Return the [X, Y] coordinate for the center point of the cell that contains the specified text.  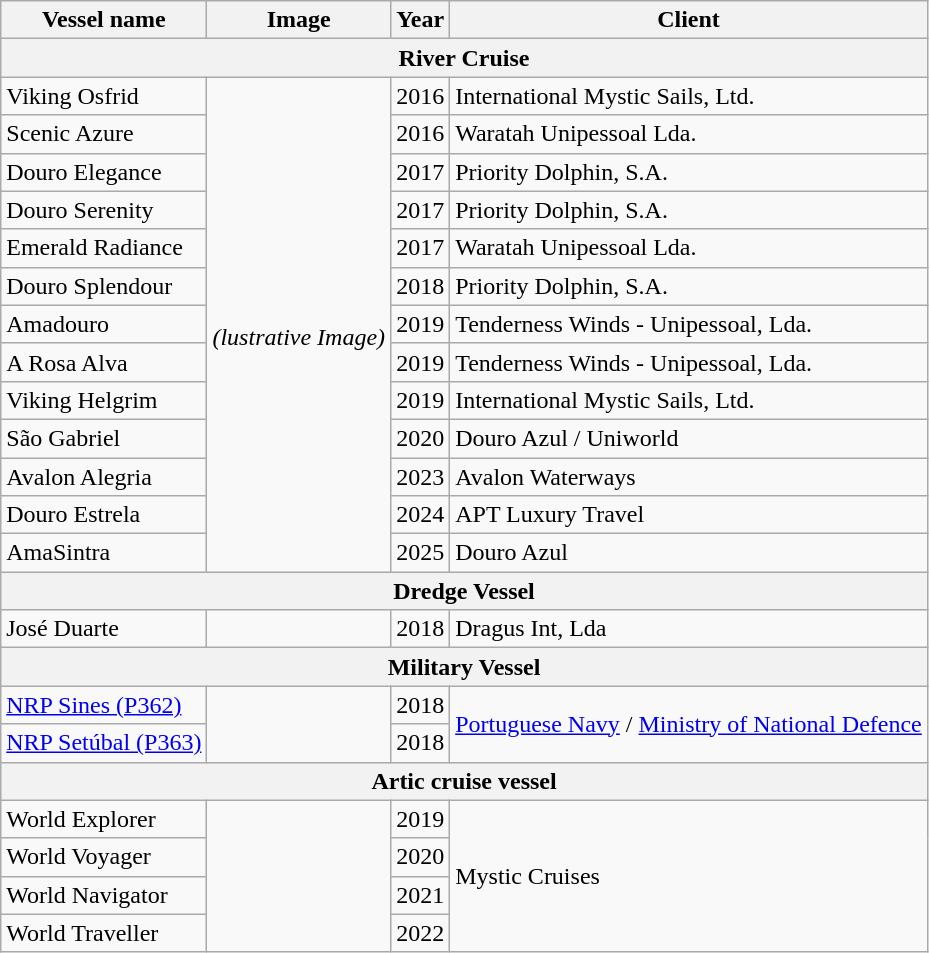
2022 [420, 933]
Artic cruise vessel [464, 781]
Scenic Azure [104, 134]
Portuguese Navy / Ministry of National Defence [689, 724]
Vessel name [104, 20]
World Voyager [104, 857]
Emerald Radiance [104, 248]
Douro Estrela [104, 515]
NRP Setúbal (P363) [104, 743]
Client [689, 20]
Viking Helgrim [104, 400]
2023 [420, 477]
Viking Osfrid [104, 96]
Dragus Int, Lda [689, 629]
Douro Elegance [104, 172]
Douro Serenity [104, 210]
(lustrative Image) [299, 324]
Year [420, 20]
Dredge Vessel [464, 591]
Amadouro [104, 324]
World Explorer [104, 819]
NRP Sines (P362) [104, 705]
2025 [420, 553]
A Rosa Alva [104, 362]
Douro Azul / Uniworld [689, 438]
AmaSintra [104, 553]
Avalon Alegria [104, 477]
São Gabriel [104, 438]
Douro Splendour [104, 286]
José Duarte [104, 629]
River Cruise [464, 58]
APT Luxury Travel [689, 515]
Military Vessel [464, 667]
Image [299, 20]
Avalon Waterways [689, 477]
2021 [420, 895]
Mystic Cruises [689, 876]
World Traveller [104, 933]
World Navigator [104, 895]
Douro Azul [689, 553]
2024 [420, 515]
